Locate the cell with the specified text and output its (x, y) center coordinate. 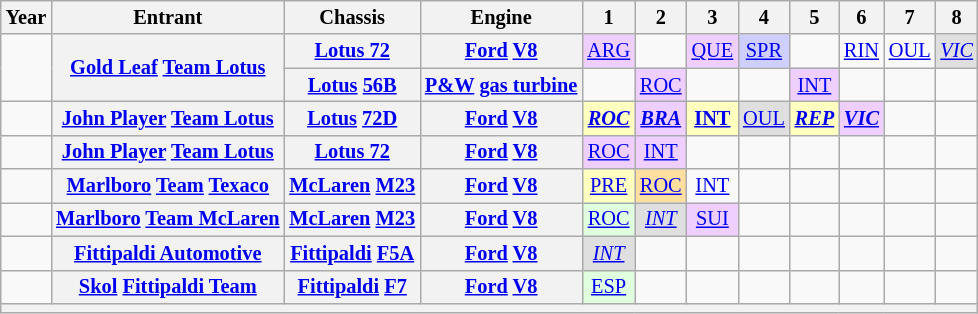
Engine (501, 17)
5 (814, 17)
P&W gas turbine (501, 85)
Marlboro Team Texaco (168, 186)
4 (764, 17)
1 (608, 17)
Fittipaldi Automotive (168, 253)
Year (26, 17)
SPR (764, 51)
RIN (862, 51)
3 (713, 17)
Skol Fittipaldi Team (168, 287)
7 (910, 17)
PRE (608, 186)
Chassis (352, 17)
REP (814, 118)
BRA (661, 118)
Marlboro Team McLaren (168, 219)
Lotus 56B (352, 85)
Entrant (168, 17)
Lotus 72D (352, 118)
2 (661, 17)
ESP (608, 287)
Fittipaldi F7 (352, 287)
QUE (713, 51)
SUI (713, 219)
8 (956, 17)
Gold Leaf Team Lotus (168, 68)
6 (862, 17)
Fittipaldi F5A (352, 253)
ARG (608, 51)
